Determine the [x, y] coordinate at the center of the cell enclosing the given text.  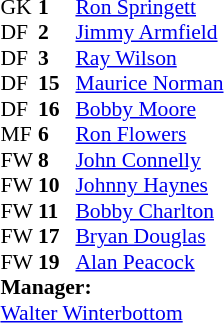
10 [57, 185]
Alan Peacock [149, 262]
Manager: [112, 287]
6 [57, 135]
Bobby Moore [149, 109]
Ray Wilson [149, 58]
Maurice Norman [149, 83]
Ron Flowers [149, 135]
8 [57, 160]
Johnny Haynes [149, 185]
MF [19, 135]
John Connelly [149, 160]
16 [57, 109]
Bryan Douglas [149, 237]
17 [57, 237]
2 [57, 33]
Jimmy Armfield [149, 33]
19 [57, 262]
11 [57, 211]
Bobby Charlton [149, 211]
15 [57, 83]
3 [57, 58]
